From the cell containing the given text, extract its center point as [x, y] coordinate. 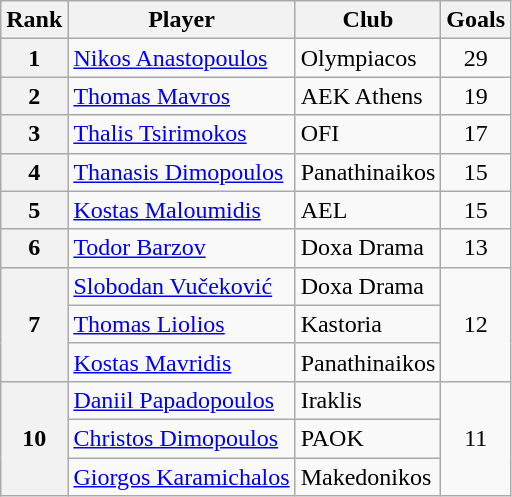
OFI [368, 134]
AEL [368, 210]
13 [476, 248]
Goals [476, 20]
Thanasis Dimopoulos [182, 172]
Kostas Maloumidis [182, 210]
Nikos Anastopoulos [182, 58]
PAOK [368, 438]
Todor Barzov [182, 248]
Kastoria [368, 324]
Rank [34, 20]
1 [34, 58]
4 [34, 172]
Olympiacos [368, 58]
12 [476, 324]
29 [476, 58]
7 [34, 324]
Giorgos Karamichalos [182, 477]
Thomas Mavros [182, 96]
Iraklis [368, 400]
Player [182, 20]
11 [476, 438]
Thalis Tsirimokos [182, 134]
Kostas Mavridis [182, 362]
5 [34, 210]
17 [476, 134]
Makedonikos [368, 477]
2 [34, 96]
Daniil Papadopoulos [182, 400]
Club [368, 20]
AEK Athens [368, 96]
Slobodan Vučeković [182, 286]
10 [34, 438]
3 [34, 134]
Christos Dimopoulos [182, 438]
Thomas Liolios [182, 324]
6 [34, 248]
19 [476, 96]
